Scan for the cell matching the given text and deliver its [X, Y] coordinate at center. 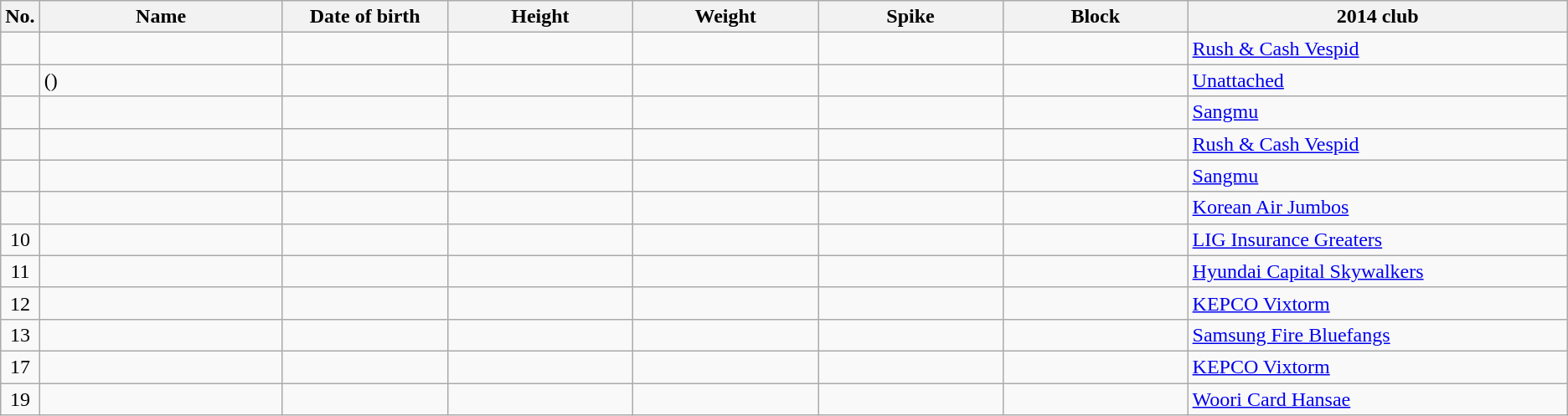
Height [539, 17]
17 [20, 367]
LIG Insurance Greaters [1377, 239]
Woori Card Hansae [1377, 399]
Unattached [1377, 80]
Block [1096, 17]
Korean Air Jumbos [1377, 208]
Date of birth [365, 17]
Hyundai Capital Skywalkers [1377, 271]
11 [20, 271]
Name [161, 17]
() [161, 80]
Spike [911, 17]
13 [20, 335]
No. [20, 17]
2014 club [1377, 17]
10 [20, 239]
12 [20, 303]
19 [20, 399]
Samsung Fire Bluefangs [1377, 335]
Weight [725, 17]
